Scan for the cell matching the given text and deliver its [x, y] coordinate at center. 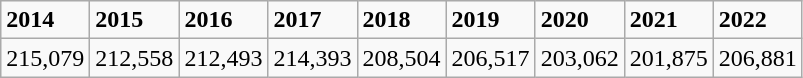
206,881 [758, 58]
212,493 [224, 58]
208,504 [402, 58]
215,079 [46, 58]
2020 [580, 20]
203,062 [580, 58]
2017 [312, 20]
2015 [134, 20]
206,517 [490, 58]
214,393 [312, 58]
2021 [668, 20]
2014 [46, 20]
201,875 [668, 58]
2022 [758, 20]
2018 [402, 20]
2019 [490, 20]
2016 [224, 20]
212,558 [134, 58]
